Provide the (x, y) coordinate of the cell's center where the given text is located.  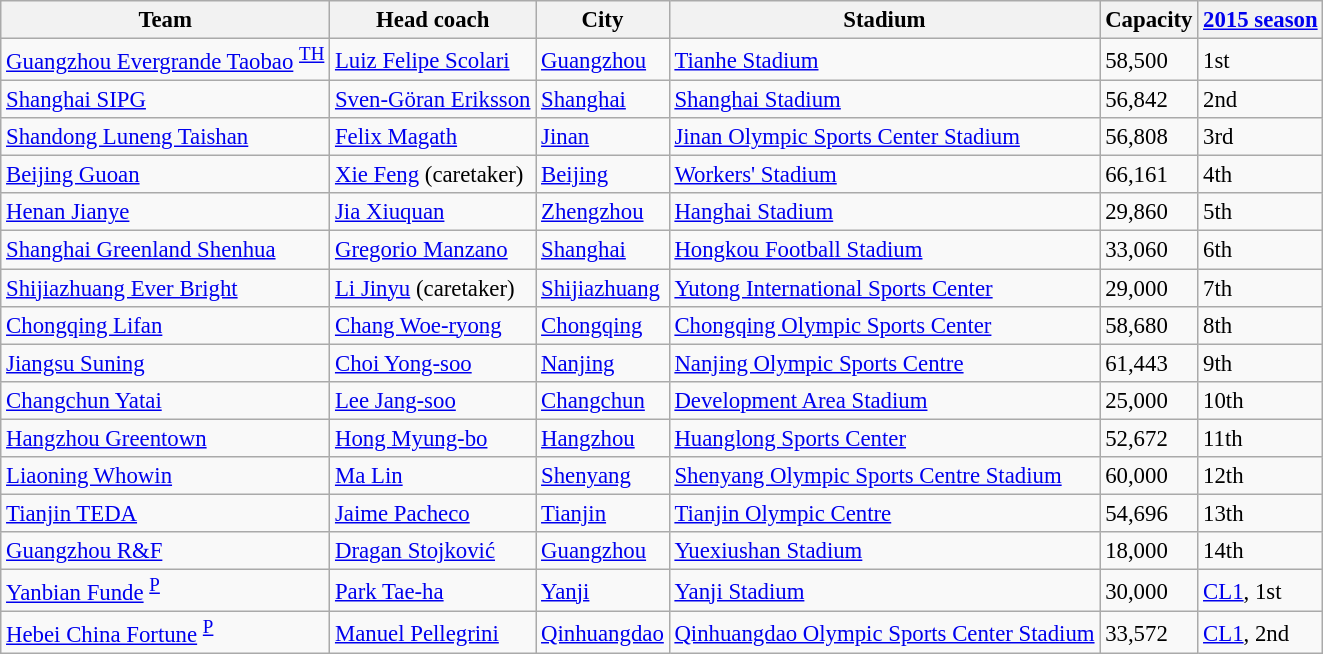
2015 season (1260, 20)
Zhengzhou (602, 213)
Workers' Stadium (884, 175)
Jaime Pacheco (433, 513)
Hongkou Football Stadium (884, 250)
Shanghai SIPG (166, 100)
Park Tae-ha (433, 590)
Shijiazhuang (602, 288)
29,860 (1149, 213)
60,000 (1149, 476)
Luiz Felipe Scolari (433, 60)
Jinan Olympic Sports Center Stadium (884, 137)
6th (1260, 250)
Qinhuangdao (602, 633)
9th (1260, 363)
Changchun Yatai (166, 400)
Yuexiushan Stadium (884, 551)
30,000 (1149, 590)
Hangzhou Greentown (166, 438)
18,000 (1149, 551)
14th (1260, 551)
10th (1260, 400)
58,680 (1149, 325)
Manuel Pellegrini (433, 633)
City (602, 20)
Beijing Guoan (166, 175)
Liaoning Whowin (166, 476)
Hanghai Stadium (884, 213)
Li Jinyu (caretaker) (433, 288)
Chongqing Lifan (166, 325)
Chongqing (602, 325)
13th (1260, 513)
Hangzhou (602, 438)
Shandong Luneng Taishan (166, 137)
8th (1260, 325)
Hebei China Fortune P (166, 633)
Chang Woe-ryong (433, 325)
52,672 (1149, 438)
66,161 (1149, 175)
Shenyang (602, 476)
56,808 (1149, 137)
Jiangsu Suning (166, 363)
Chongqing Olympic Sports Center (884, 325)
Jinan (602, 137)
61,443 (1149, 363)
Yanbian Funde P (166, 590)
Hong Myung-bo (433, 438)
Development Area Stadium (884, 400)
Nanjing (602, 363)
Tianjin Olympic Centre (884, 513)
Gregorio Manzano (433, 250)
29,000 (1149, 288)
Sven-Göran Eriksson (433, 100)
25,000 (1149, 400)
Choi Yong-soo (433, 363)
Felix Magath (433, 137)
Tianhe Stadium (884, 60)
4th (1260, 175)
3rd (1260, 137)
Tianjin (602, 513)
Yanji (602, 590)
33,060 (1149, 250)
12th (1260, 476)
Beijing (602, 175)
33,572 (1149, 633)
Shenyang Olympic Sports Centre Stadium (884, 476)
Ma Lin (433, 476)
54,696 (1149, 513)
1st (1260, 60)
5th (1260, 213)
11th (1260, 438)
7th (1260, 288)
Yanji Stadium (884, 590)
Shanghai Greenland Shenhua (166, 250)
Guangzhou R&F (166, 551)
Head coach (433, 20)
Lee Jang-soo (433, 400)
Xie Feng (caretaker) (433, 175)
Jia Xiuquan (433, 213)
Shijiazhuang Ever Bright (166, 288)
Tianjin TEDA (166, 513)
Guangzhou Evergrande Taobao TH (166, 60)
58,500 (1149, 60)
56,842 (1149, 100)
Henan Jianye (166, 213)
CL1, 2nd (1260, 633)
Dragan Stojković (433, 551)
Qinhuangdao Olympic Sports Center Stadium (884, 633)
CL1, 1st (1260, 590)
Team (166, 20)
Capacity (1149, 20)
Huanglong Sports Center (884, 438)
Shanghai Stadium (884, 100)
2nd (1260, 100)
Changchun (602, 400)
Nanjing Olympic Sports Centre (884, 363)
Yutong International Sports Center (884, 288)
Stadium (884, 20)
